Pinpoint the cell where the given text exists, returning its (X, Y) midpoint coordinate. 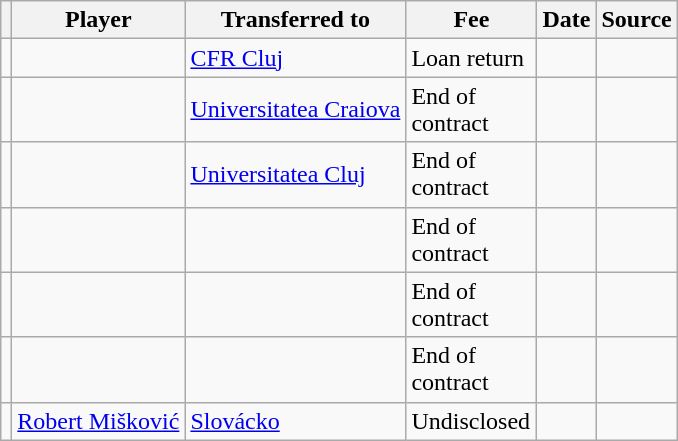
Universitatea Cluj (296, 174)
Source (636, 20)
Loan return (472, 58)
CFR Cluj (296, 58)
Robert Mišković (98, 421)
Date (566, 20)
Slovácko (296, 421)
Undisclosed (472, 421)
Fee (472, 20)
Universitatea Craiova (296, 110)
Player (98, 20)
Transferred to (296, 20)
